For the text-containing cell, return its midpoint in (x, y) coordinate format. 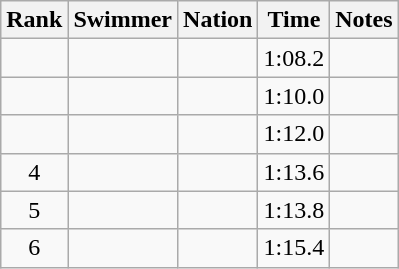
Time (294, 20)
Rank (34, 20)
6 (34, 248)
1:08.2 (294, 58)
Notes (364, 20)
1:13.8 (294, 210)
1:13.6 (294, 172)
1:10.0 (294, 96)
Nation (218, 20)
4 (34, 172)
5 (34, 210)
1:15.4 (294, 248)
Swimmer (123, 20)
1:12.0 (294, 134)
